Return [x, y] of the center of cell containing provided text 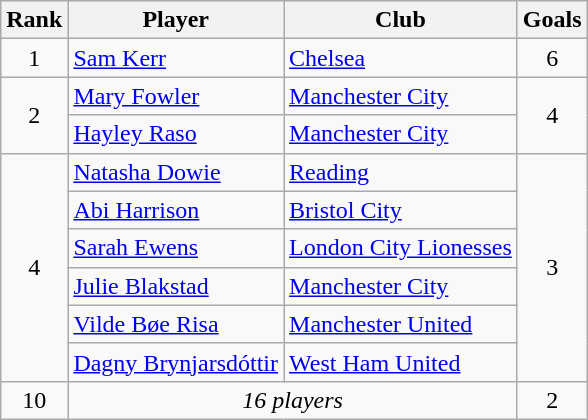
Sam Kerr [176, 58]
10 [34, 400]
16 players [292, 400]
Abi Harrison [176, 210]
Rank [34, 20]
Club [401, 20]
Hayley Raso [176, 134]
Manchester United [401, 324]
Natasha Dowie [176, 172]
Mary Fowler [176, 96]
Player [176, 20]
Sarah Ewens [176, 248]
1 [34, 58]
Chelsea [401, 58]
3 [552, 267]
Julie Blakstad [176, 286]
London City Lionesses [401, 248]
Bristol City [401, 210]
West Ham United [401, 362]
Dagny Brynjarsdóttir [176, 362]
Goals [552, 20]
Reading [401, 172]
6 [552, 58]
Vilde Bøe Risa [176, 324]
